Locate the cell with the specified text and output its [x, y] center coordinate. 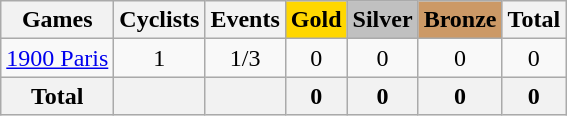
Games [58, 20]
1 [160, 58]
Events [245, 20]
1/3 [245, 58]
Bronze [460, 20]
Silver [382, 20]
1900 Paris [58, 58]
Gold [316, 20]
Cyclists [160, 20]
